Return [X, Y] of the center of cell containing provided text 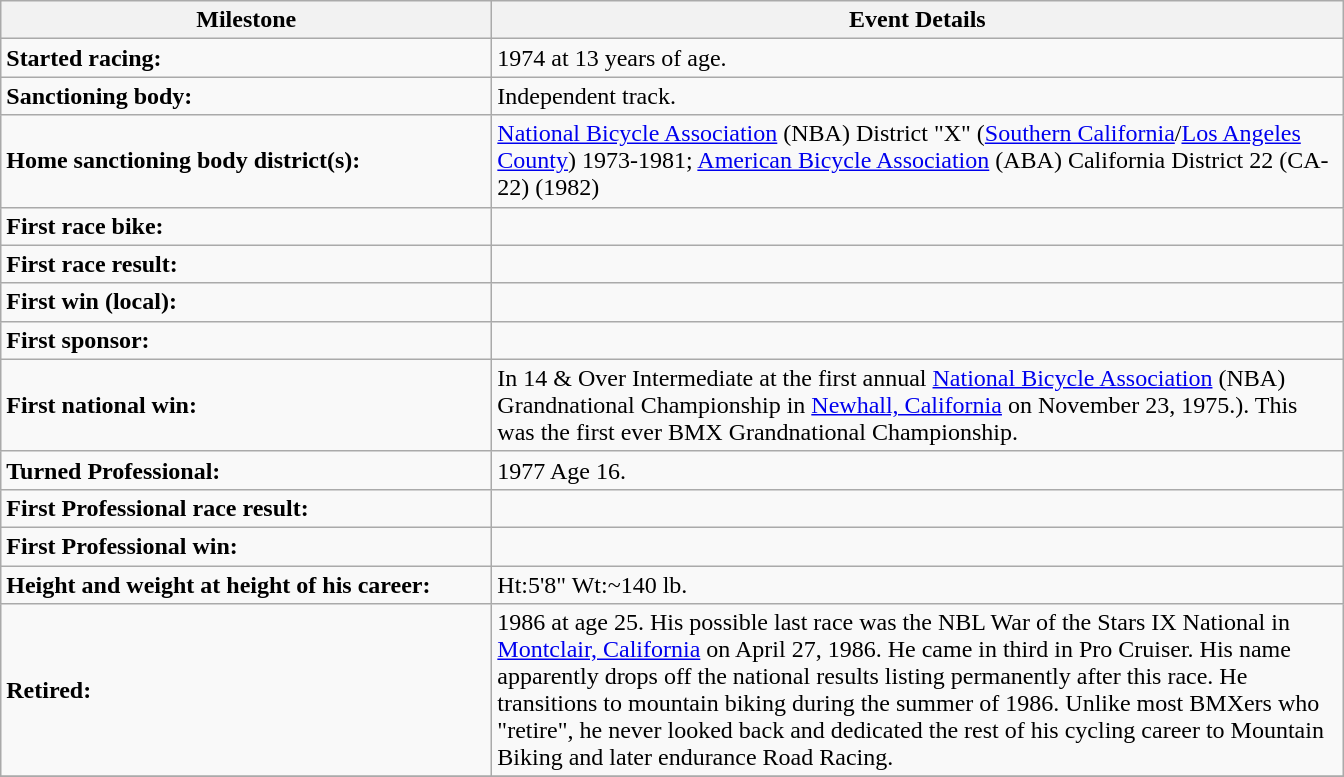
Event Details [918, 20]
First win (local): [246, 302]
First national win: [246, 405]
Home sanctioning body district(s): [246, 161]
Started racing: [246, 58]
First Professional race result: [246, 508]
Sanctioning body: [246, 96]
Retired: [246, 690]
Milestone [246, 20]
First race bike: [246, 226]
1974 at 13 years of age. [918, 58]
Turned Professional: [246, 470]
1977 Age 16. [918, 470]
Ht:5'8" Wt:~140 lb. [918, 585]
First race result: [246, 264]
Height and weight at height of his career: [246, 585]
First sponsor: [246, 340]
Independent track. [918, 96]
First Professional win: [246, 546]
